Find where the given text appears and provide that cell's center as [x, y] coordinate. 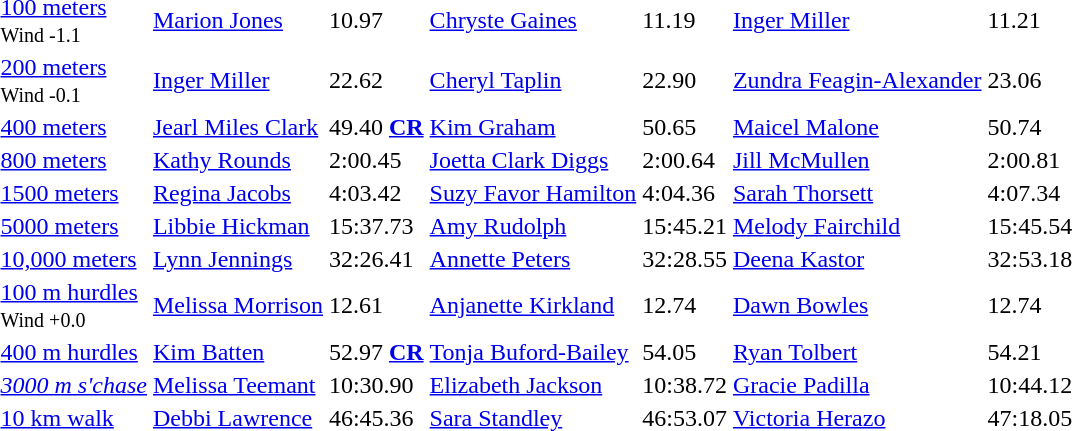
22.90 [685, 80]
2:00.64 [685, 160]
Jearl Miles Clark [238, 127]
32:26.41 [376, 259]
Melody Fairchild [857, 226]
Kim Graham [533, 127]
52.97 CR [376, 352]
2:00.45 [376, 160]
Suzy Favor Hamilton [533, 193]
Kim Batten [238, 352]
10:30.90 [376, 385]
12.74 [685, 306]
Regina Jacobs [238, 193]
54.05 [685, 352]
15:45.21 [685, 226]
Tonja Buford-Bailey [533, 352]
15:37.73 [376, 226]
Deena Kastor [857, 259]
Annette Peters [533, 259]
12.61 [376, 306]
Amy Rudolph [533, 226]
Lynn Jennings [238, 259]
50.65 [685, 127]
Jill McMullen [857, 160]
Elizabeth Jackson [533, 385]
Dawn Bowles [857, 306]
Gracie Padilla [857, 385]
4:04.36 [685, 193]
Anjanette Kirkland [533, 306]
Inger Miller [238, 80]
Melissa Teemant [238, 385]
Melissa Morrison [238, 306]
Kathy Rounds [238, 160]
Joetta Clark Diggs [533, 160]
Maicel Malone [857, 127]
Zundra Feagin-Alexander [857, 80]
4:03.42 [376, 193]
10:38.72 [685, 385]
Libbie Hickman [238, 226]
49.40 CR [376, 127]
Ryan Tolbert [857, 352]
Sarah Thorsett [857, 193]
32:28.55 [685, 259]
22.62 [376, 80]
Cheryl Taplin [533, 80]
